Determine the (x, y) coordinate at the center of the cell enclosing the given text.  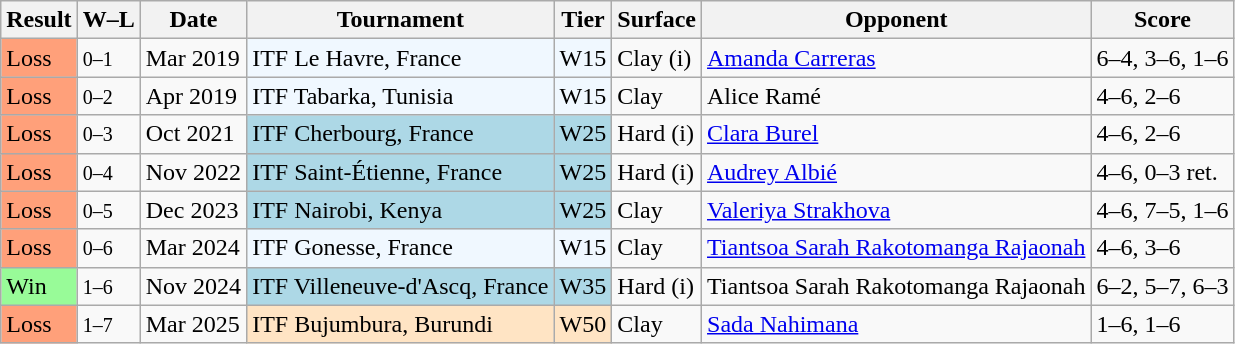
ITF Villeneuve-d'Ascq, France (400, 286)
0–1 (108, 58)
Clara Burel (896, 134)
6–4, 3–6, 1–6 (1162, 58)
ITF Saint-Étienne, France (400, 172)
W50 (583, 324)
Mar 2024 (193, 248)
ITF Bujumbura, Burundi (400, 324)
4–6, 3–6 (1162, 248)
Date (193, 20)
Sada Nahimana (896, 324)
6–2, 5–7, 6–3 (1162, 286)
0–2 (108, 96)
Mar 2025 (193, 324)
4–6, 7–5, 1–6 (1162, 210)
0–4 (108, 172)
Nov 2024 (193, 286)
ITF Nairobi, Kenya (400, 210)
Audrey Albié (896, 172)
Clay (i) (657, 58)
Opponent (896, 20)
Mar 2019 (193, 58)
Amanda Carreras (896, 58)
W–L (108, 20)
Dec 2023 (193, 210)
Tournament (400, 20)
Valeriya Strakhova (896, 210)
Nov 2022 (193, 172)
Alice Ramé (896, 96)
1–6 (108, 286)
0–6 (108, 248)
ITF Gonesse, France (400, 248)
0–5 (108, 210)
1–7 (108, 324)
Score (1162, 20)
4–6, 0–3 ret. (1162, 172)
0–3 (108, 134)
1–6, 1–6 (1162, 324)
Surface (657, 20)
ITF Cherbourg, France (400, 134)
ITF Tabarka, Tunisia (400, 96)
ITF Le Havre, France (400, 58)
Result (39, 20)
Oct 2021 (193, 134)
Tier (583, 20)
W35 (583, 286)
Win (39, 286)
Apr 2019 (193, 96)
